Capture the cell that displays the provided text and extract its (x, y) central coordinate. 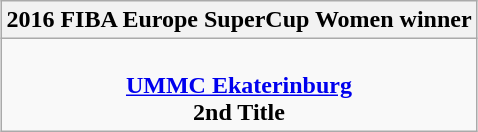
2016 FIBA Europe SuperCup Women winner (239, 20)
UMMC Ekaterinburg 2nd Title (239, 85)
